Determine the [X, Y] coordinate at the center of the cell enclosing the given text.  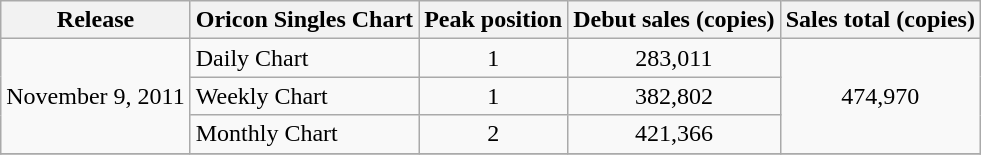
283,011 [674, 58]
Peak position [494, 20]
421,366 [674, 134]
Weekly Chart [304, 96]
2 [494, 134]
Monthly Chart [304, 134]
Daily Chart [304, 58]
Sales total (copies) [880, 20]
474,970 [880, 96]
Oricon Singles Chart [304, 20]
Release [96, 20]
November 9, 2011 [96, 96]
Debut sales (copies) [674, 20]
382,802 [674, 96]
